Detect which cell encompasses the target text, then output its (x, y) center coordinate. 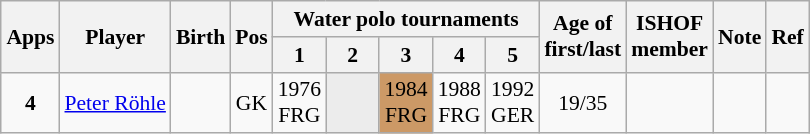
19/35 (582, 102)
Player (114, 36)
Pos (252, 36)
5 (512, 55)
Birth (200, 36)
GK (252, 102)
ISHOFmember (670, 36)
1 (300, 55)
Peter Röhle (114, 102)
Ref (787, 36)
Water polo tournaments (406, 19)
Note (740, 36)
1984FRG (406, 102)
Age offirst/last (582, 36)
1976FRG (300, 102)
1992GER (512, 102)
2 (352, 55)
3 (406, 55)
1988FRG (460, 102)
Apps (30, 36)
